Scan for the cell matching the given text and deliver its [X, Y] coordinate at center. 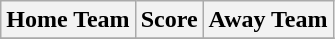
Score [169, 20]
Home Team [68, 20]
Away Team [268, 20]
